For the text-containing cell, return its midpoint in [x, y] coordinate format. 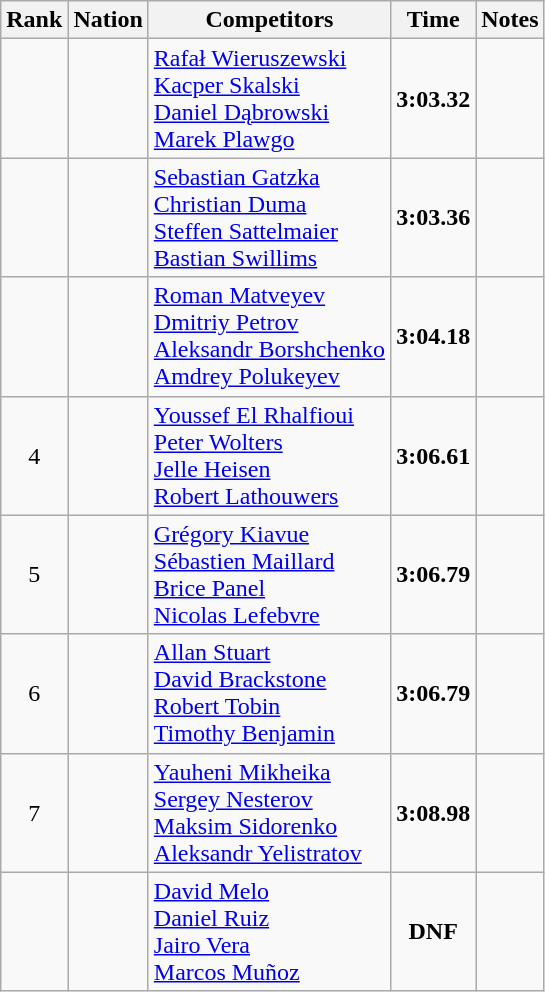
Youssef El RhalfiouiPeter WoltersJelle HeisenRobert Lathouwers [269, 456]
3:04.18 [434, 336]
Notes [510, 20]
Nation [108, 20]
DNF [434, 932]
Sebastian GatzkaChristian DumaSteffen SattelmaierBastian Swillims [269, 218]
6 [34, 694]
3:03.36 [434, 218]
3:06.61 [434, 456]
5 [34, 574]
3:08.98 [434, 812]
David MeloDaniel RuizJairo VeraMarcos Muñoz [269, 932]
Time [434, 20]
Roman MatveyevDmitriy PetrovAleksandr BorshchenkoAmdrey Polukeyev [269, 336]
Competitors [269, 20]
Yauheni MikheikaSergey NesterovMaksim SidorenkoAleksandr Yelistratov [269, 812]
7 [34, 812]
Allan StuartDavid BrackstoneRobert TobinTimothy Benjamin [269, 694]
Grégory KiavueSébastien MaillardBrice PanelNicolas Lefebvre [269, 574]
4 [34, 456]
3:03.32 [434, 98]
Rafał WieruszewskiKacper SkalskiDaniel DąbrowskiMarek Plawgo [269, 98]
Rank [34, 20]
